From the cell containing the given text, extract its center point as (x, y) coordinate. 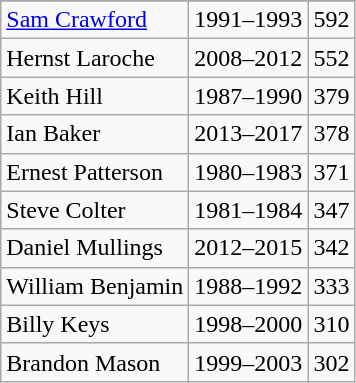
William Benjamin (95, 286)
333 (332, 286)
Brandon Mason (95, 362)
347 (332, 210)
552 (332, 58)
Billy Keys (95, 324)
1980–1983 (248, 172)
342 (332, 248)
302 (332, 362)
1988–1992 (248, 286)
Steve Colter (95, 210)
310 (332, 324)
Ian Baker (95, 134)
378 (332, 134)
2012–2015 (248, 248)
2008–2012 (248, 58)
592 (332, 20)
371 (332, 172)
1998–2000 (248, 324)
379 (332, 96)
1987–1990 (248, 96)
Ernest Patterson (95, 172)
Daniel Mullings (95, 248)
Hernst Laroche (95, 58)
1999–2003 (248, 362)
Sam Crawford (95, 20)
Keith Hill (95, 96)
1991–1993 (248, 20)
2013–2017 (248, 134)
1981–1984 (248, 210)
